Identify which cell holds the provided text, then report its (X, Y) central coordinate. 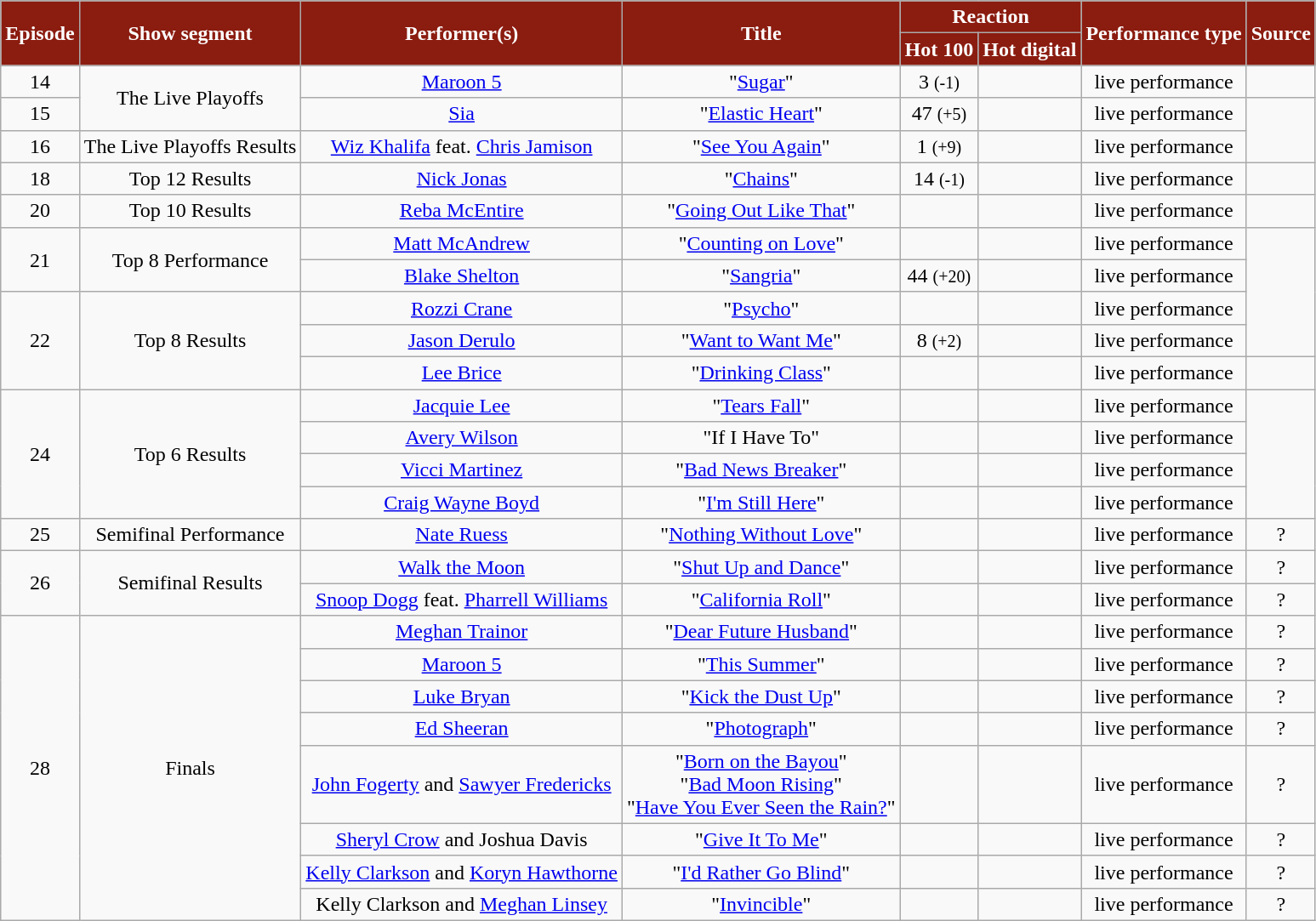
"Chains" (761, 179)
"This Summer" (761, 664)
Top 8 Performance (191, 259)
"Psycho" (761, 308)
Snoop Dogg feat. Pharrell Williams (462, 600)
Nick Jonas (462, 179)
Finals (191, 768)
Blake Shelton (462, 276)
"Dear Future Husband" (761, 632)
"California Roll" (761, 600)
John Fogerty and Sawyer Fredericks (462, 784)
"Want to Want Me" (761, 340)
14 (40, 82)
25 (40, 535)
Meghan Trainor (462, 632)
"Sangria" (761, 276)
"Sugar" (761, 82)
28 (40, 768)
Top 6 Results (191, 454)
Ed Sheeran (462, 729)
Performance type (1164, 33)
"If I Have To" (761, 438)
Avery Wilson (462, 438)
47 (+5) (939, 114)
Kelly Clarkson and Meghan Linsey (462, 904)
1 (+9) (939, 146)
Lee Brice (462, 372)
Jason Derulo (462, 340)
15 (40, 114)
Luke Bryan (462, 696)
"Kick the Dust Up" (761, 696)
Source (1281, 33)
"See You Again" (761, 146)
"Drinking Class" (761, 372)
Walk the Moon (462, 567)
"Photograph" (761, 729)
"Give It To Me" (761, 839)
Title (761, 33)
Semifinal Performance (191, 535)
24 (40, 454)
8 (+2) (939, 340)
"I'd Rather Go Blind" (761, 872)
The Live Playoffs (191, 98)
"Shut Up and Dance" (761, 567)
Performer(s) (462, 33)
14 (-1) (939, 179)
Craig Wayne Boyd (462, 503)
21 (40, 259)
Episode (40, 33)
"Invincible" (761, 904)
"Born on the Bayou" "Bad Moon Rising" "Have You Ever Seen the Rain?" (761, 784)
Hot digital (1029, 49)
44 (+20) (939, 276)
Nate Ruess (462, 535)
Rozzi Crane (462, 308)
Jacquie Lee (462, 406)
Hot 100 (939, 49)
"Counting on Love" (761, 243)
Show segment (191, 33)
Reba McEntire (462, 211)
The Live Playoffs Results (191, 146)
Wiz Khalifa feat. Chris Jamison (462, 146)
"Nothing Without Love" (761, 535)
"Elastic Heart" (761, 114)
Sheryl Crow and Joshua Davis (462, 839)
Reaction (990, 17)
Sia (462, 114)
"I'm Still Here" (761, 503)
16 (40, 146)
Vicci Martinez (462, 470)
Top 12 Results (191, 179)
Kelly Clarkson and Koryn Hawthorne (462, 872)
Semifinal Results (191, 583)
Matt McAndrew (462, 243)
Top 8 Results (191, 340)
26 (40, 583)
"Tears Fall" (761, 406)
3 (-1) (939, 82)
"Bad News Breaker" (761, 470)
Top 10 Results (191, 211)
22 (40, 340)
20 (40, 211)
"Going Out Like That" (761, 211)
18 (40, 179)
